Determine the [x, y] coordinate at the center of the cell enclosing the given text.  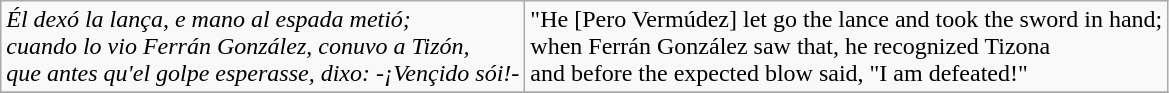
Él dexó la lança, e mano al espada metió;cuando lo vio Ferrán González, conuvo a Tizón,que antes qu'el golpe esperasse, dixo: -¡Vençido sói!- [263, 47]
